From the cell containing the given text, extract its center point as (X, Y) coordinate. 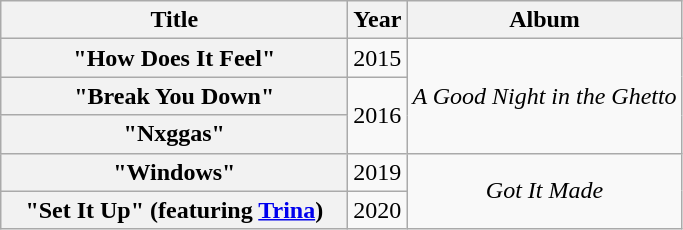
2020 (378, 210)
"How Does It Feel" (174, 58)
2015 (378, 58)
A Good Night in the Ghetto (544, 96)
2019 (378, 172)
"Break You Down" (174, 96)
Title (174, 20)
"Nxggas" (174, 134)
"Windows" (174, 172)
"Set It Up" (featuring Trina) (174, 210)
Got It Made (544, 191)
Year (378, 20)
Album (544, 20)
2016 (378, 115)
